From the cell containing the given text, extract its center point as [x, y] coordinate. 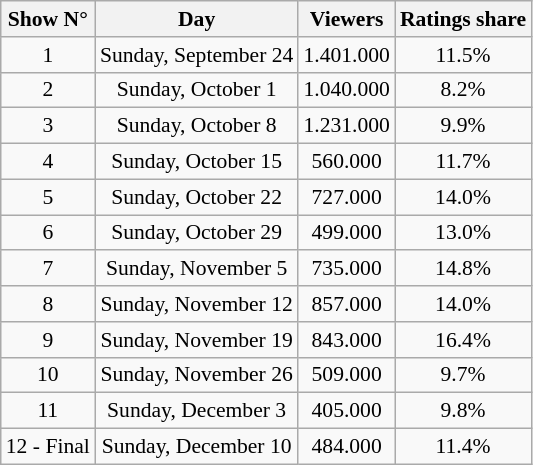
Sunday, October 1 [197, 90]
1.040.000 [346, 90]
4 [48, 162]
9.7% [463, 375]
11.4% [463, 447]
843.000 [346, 340]
727.000 [346, 197]
10 [48, 375]
857.000 [346, 304]
11.5% [463, 55]
13.0% [463, 233]
560.000 [346, 162]
Sunday, December 10 [197, 447]
Sunday, November 12 [197, 304]
14.8% [463, 269]
Sunday, October 22 [197, 197]
Show N° [48, 19]
5 [48, 197]
7 [48, 269]
9.9% [463, 126]
Sunday, September 24 [197, 55]
Sunday, October 8 [197, 126]
499.000 [346, 233]
484.000 [346, 447]
Ratings share [463, 19]
509.000 [346, 375]
1 [48, 55]
Sunday, October 29 [197, 233]
1.401.000 [346, 55]
11 [48, 411]
8.2% [463, 90]
2 [48, 90]
9.8% [463, 411]
8 [48, 304]
9 [48, 340]
Sunday, November 5 [197, 269]
1.231.000 [346, 126]
Sunday, November 19 [197, 340]
3 [48, 126]
405.000 [346, 411]
16.4% [463, 340]
Sunday, October 15 [197, 162]
Viewers [346, 19]
6 [48, 233]
Day [197, 19]
Sunday, December 3 [197, 411]
735.000 [346, 269]
Sunday, November 26 [197, 375]
11.7% [463, 162]
12 - Final [48, 447]
